Capture the cell that displays the provided text and extract its [X, Y] central coordinate. 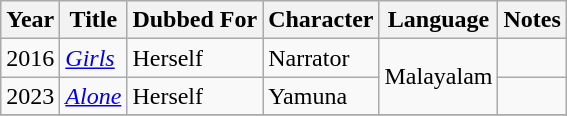
Notes [532, 20]
Malayalam [438, 77]
2016 [30, 58]
Dubbed For [195, 20]
Narrator [321, 58]
Girls [94, 58]
Year [30, 20]
Title [94, 20]
Yamuna [321, 96]
Language [438, 20]
2023 [30, 96]
Character [321, 20]
Alone [94, 96]
